Locate the cell with the specified text and output its [x, y] center coordinate. 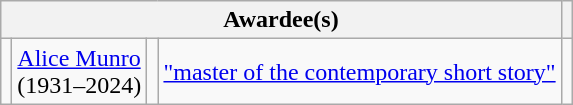
"master of the contemporary short story" [360, 72]
Awardee(s) [281, 20]
Alice Munro(1931–2024) [80, 72]
